Capture the cell that displays the provided text and extract its [X, Y] central coordinate. 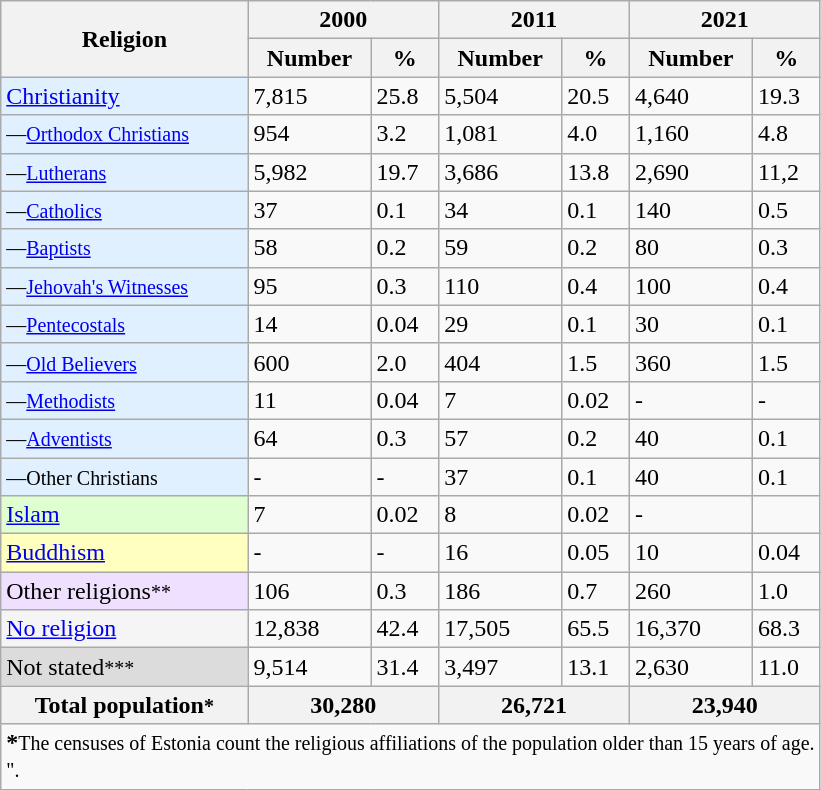
Total population* [124, 705]
2021 [724, 20]
0.5 [786, 210]
3,497 [500, 667]
—Other Christians [124, 477]
*The censuses of Estonia count the religious affiliations of the population older than 15 years of age.". [410, 756]
65.5 [596, 629]
4.0 [596, 134]
Buddhism [124, 553]
—Adventists [124, 438]
360 [690, 362]
260 [690, 591]
Other religions** [124, 591]
No religion [124, 629]
13.1 [596, 667]
—Methodists [124, 400]
—Pentecostals [124, 324]
23,940 [724, 705]
19.3 [786, 96]
1,160 [690, 134]
7,815 [310, 96]
5,504 [500, 96]
—Catholics [124, 210]
10 [690, 553]
2,630 [690, 667]
42.4 [405, 629]
4.8 [786, 134]
57 [500, 438]
12,838 [310, 629]
0.7 [596, 591]
16 [500, 553]
14 [310, 324]
80 [690, 248]
1.0 [786, 591]
25.8 [405, 96]
110 [500, 286]
600 [310, 362]
31.4 [405, 667]
—Lutherans [124, 172]
2,690 [690, 172]
20.5 [596, 96]
95 [310, 286]
954 [310, 134]
58 [310, 248]
140 [690, 210]
Not stated*** [124, 667]
—Jehovah's Witnesses [124, 286]
16,370 [690, 629]
Christianity [124, 96]
2011 [534, 20]
4,640 [690, 96]
11 [310, 400]
2.0 [405, 362]
29 [500, 324]
19.7 [405, 172]
5,982 [310, 172]
186 [500, 591]
59 [500, 248]
Religion [124, 39]
30 [690, 324]
Islam [124, 515]
3.2 [405, 134]
11,2 [786, 172]
30,280 [344, 705]
106 [310, 591]
—Baptists [124, 248]
404 [500, 362]
13.8 [596, 172]
26,721 [534, 705]
8 [500, 515]
9,514 [310, 667]
1,081 [500, 134]
100 [690, 286]
3,686 [500, 172]
—Old Believers [124, 362]
17,505 [500, 629]
68.3 [786, 629]
34 [500, 210]
64 [310, 438]
0.05 [596, 553]
11.0 [786, 667]
2000 [344, 20]
—Orthodox Christians [124, 134]
